Find where the given text appears and provide that cell's center as (x, y) coordinate. 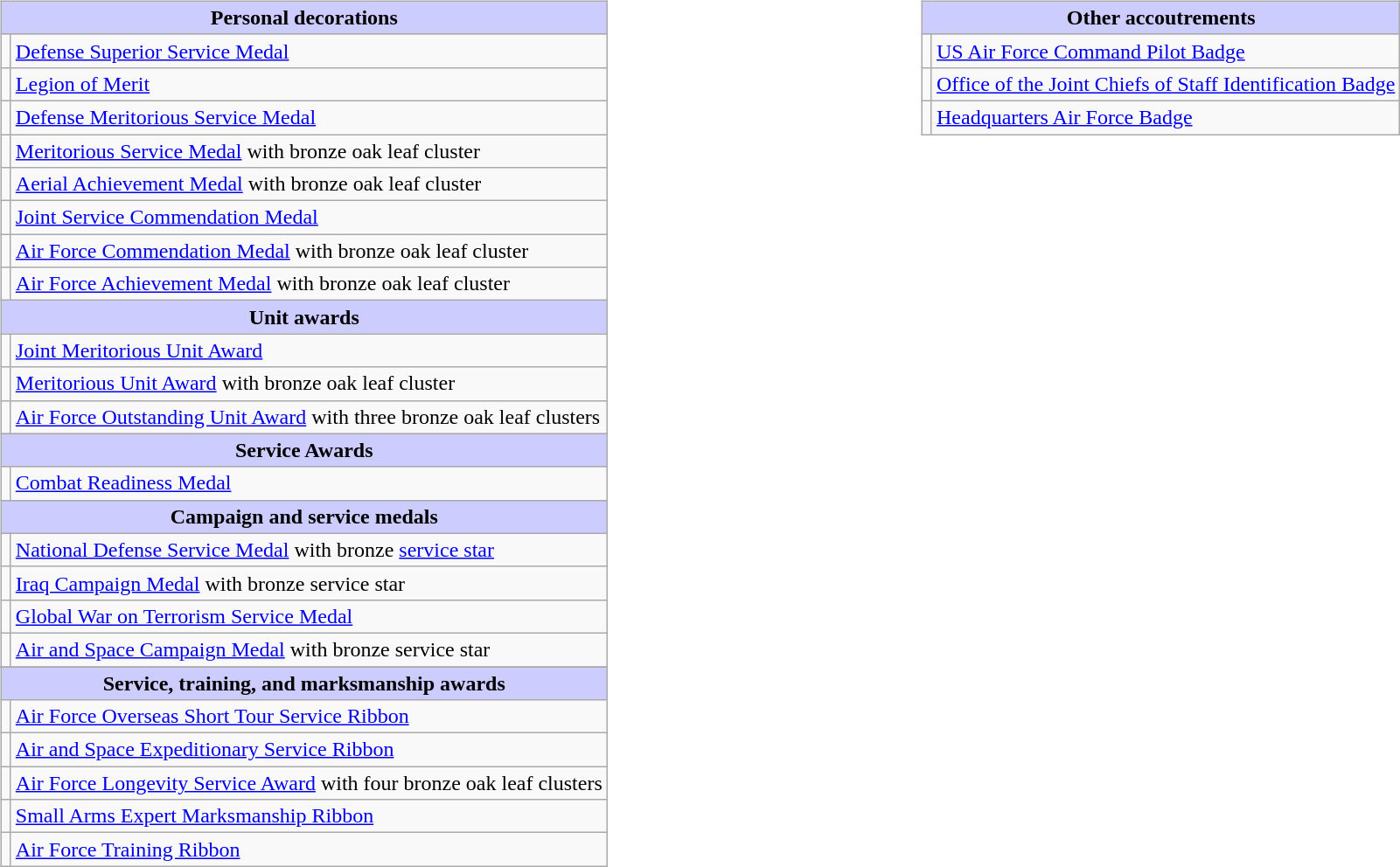
Defense Meritorious Service Medal (309, 117)
Air Force Longevity Service Award with four bronze oak leaf clusters (309, 783)
Campaign and service medals (304, 517)
Defense Superior Service Medal (309, 51)
US Air Force Command Pilot Badge (1165, 51)
Meritorious Service Medal with bronze oak leaf cluster (309, 151)
Meritorious Unit Award with bronze oak leaf cluster (309, 384)
Air and Space Campaign Medal with bronze service star (309, 649)
Air Force Overseas Short Tour Service Ribbon (309, 717)
Other accoutrements (1160, 17)
Small Arms Expert Marksmanship Ribbon (309, 816)
Legion of Merit (309, 84)
Combat Readiness Medal (309, 483)
Aerial Achievement Medal with bronze oak leaf cluster (309, 184)
Air Force Outstanding Unit Award with three bronze oak leaf clusters (309, 417)
Air Force Training Ribbon (309, 850)
National Defense Service Medal with bronze service star (309, 550)
Service, training, and marksmanship awards (304, 683)
Iraq Campaign Medal with bronze service star (309, 583)
Personal decorations (304, 17)
Air Force Commendation Medal with bronze oak leaf cluster (309, 251)
Unit awards (304, 317)
Global War on Terrorism Service Medal (309, 616)
Service Awards (304, 450)
Headquarters Air Force Badge (1165, 117)
Joint Service Commendation Medal (309, 218)
Joint Meritorious Unit Award (309, 350)
Office of the Joint Chiefs of Staff Identification Badge (1165, 84)
Air and Space Expeditionary Service Ribbon (309, 750)
Air Force Achievement Medal with bronze oak leaf cluster (309, 284)
